Return (X, Y) of the center of cell containing provided text 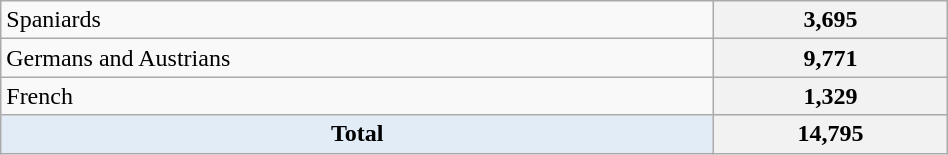
French (358, 96)
3,695 (831, 20)
14,795 (831, 134)
1,329 (831, 96)
Total (358, 134)
Spaniards (358, 20)
9,771 (831, 58)
Germans and Austrians (358, 58)
